Search for the cell housing the specified text and yield its [X, Y] center coordinate. 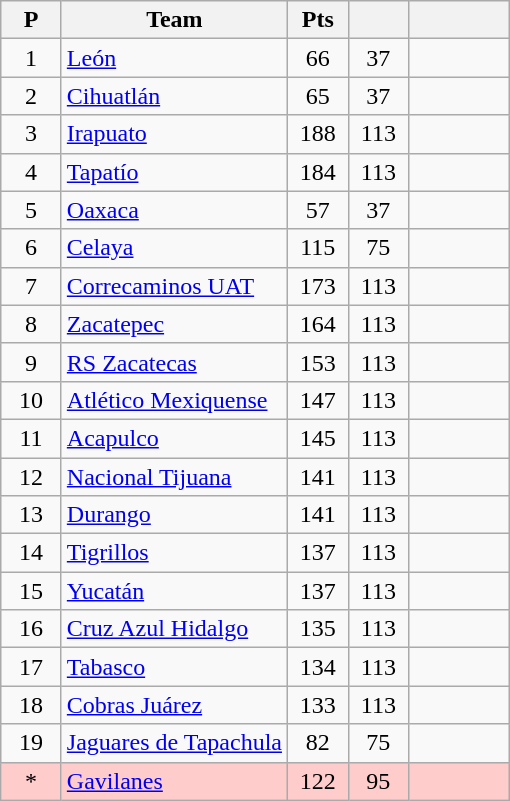
17 [32, 667]
Irapuato [174, 134]
Tabasco [174, 667]
82 [318, 743]
115 [318, 248]
Team [174, 20]
18 [32, 705]
8 [32, 324]
173 [318, 286]
5 [32, 210]
11 [32, 438]
19 [32, 743]
16 [32, 629]
15 [32, 591]
13 [32, 515]
Gavilanes [174, 781]
Atlético Mexiquense [174, 400]
14 [32, 553]
Cruz Azul Hidalgo [174, 629]
Yucatán [174, 591]
164 [318, 324]
Zacatepec [174, 324]
Tigrillos [174, 553]
153 [318, 362]
Cihuatlán [174, 96]
57 [318, 210]
66 [318, 58]
4 [32, 172]
184 [318, 172]
122 [318, 781]
3 [32, 134]
95 [378, 781]
12 [32, 477]
6 [32, 248]
2 [32, 96]
Correcaminos UAT [174, 286]
9 [32, 362]
133 [318, 705]
10 [32, 400]
147 [318, 400]
135 [318, 629]
7 [32, 286]
Nacional Tijuana [174, 477]
Pts [318, 20]
León [174, 58]
Oaxaca [174, 210]
* [32, 781]
Celaya [174, 248]
RS Zacatecas [174, 362]
Cobras Juárez [174, 705]
Acapulco [174, 438]
145 [318, 438]
Jaguares de Tapachula [174, 743]
P [32, 20]
188 [318, 134]
134 [318, 667]
Tapatío [174, 172]
Durango [174, 515]
65 [318, 96]
1 [32, 58]
